Provide the (X, Y) coordinate of the cell's center where the given text is located.  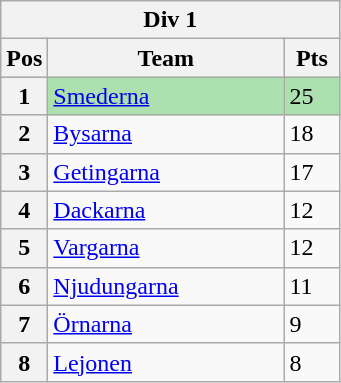
9 (312, 324)
Smederna (166, 96)
25 (312, 96)
Pos (24, 58)
3 (24, 172)
18 (312, 134)
4 (24, 210)
Bysarna (166, 134)
7 (24, 324)
Dackarna (166, 210)
17 (312, 172)
2 (24, 134)
5 (24, 248)
Njudungarna (166, 286)
Getingarna (166, 172)
Pts (312, 58)
Vargarna (166, 248)
Div 1 (170, 20)
Lejonen (166, 362)
11 (312, 286)
Örnarna (166, 324)
1 (24, 96)
6 (24, 286)
Team (166, 58)
